Provide the (x, y) coordinate of the cell's center where the given text is located.  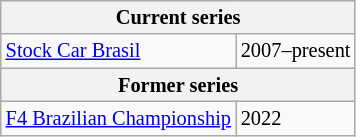
Current series (178, 17)
F4 Brazilian Championship (118, 118)
2007–present (296, 51)
Stock Car Brasil (118, 51)
2022 (296, 118)
Former series (178, 85)
